Output the (X, Y) coordinate of the center of the cell containing the given text.  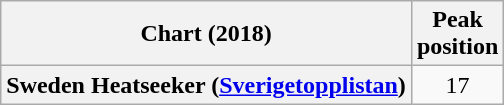
Sweden Heatseeker (Sverigetopplistan) (206, 85)
Peakposition (457, 34)
17 (457, 85)
Chart (2018) (206, 34)
